Pinpoint the cell where the given text exists, returning its [x, y] midpoint coordinate. 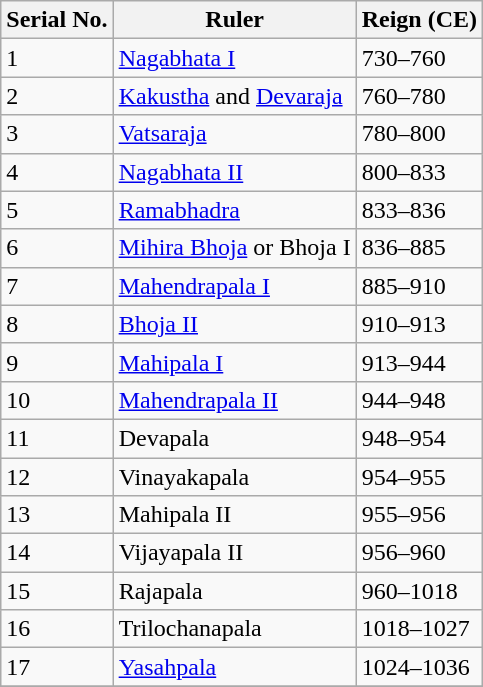
Ramabhadra [234, 210]
1018–1027 [419, 629]
2 [57, 96]
Vinayakapala [234, 477]
885–910 [419, 286]
730–760 [419, 58]
12 [57, 477]
948–954 [419, 438]
955–956 [419, 515]
Trilochanapala [234, 629]
833–836 [419, 210]
6 [57, 248]
Mahipala II [234, 515]
8 [57, 324]
Bhoja II [234, 324]
Yasahpala [234, 667]
Mihira Bhoja or Bhoja I [234, 248]
780–800 [419, 134]
956–960 [419, 553]
Vatsaraja [234, 134]
Nagabhata II [234, 172]
Serial No. [57, 20]
913–944 [419, 362]
9 [57, 362]
954–955 [419, 477]
944–948 [419, 400]
800–833 [419, 172]
1024–1036 [419, 667]
Nagabhata I [234, 58]
4 [57, 172]
Mahendrapala II [234, 400]
Devapala [234, 438]
11 [57, 438]
Kakustha and Devaraja [234, 96]
17 [57, 667]
1 [57, 58]
Ruler [234, 20]
Reign (CE) [419, 20]
Vijayapala II [234, 553]
Mahipala I [234, 362]
5 [57, 210]
13 [57, 515]
14 [57, 553]
910–913 [419, 324]
Mahendrapala I [234, 286]
16 [57, 629]
3 [57, 134]
836–885 [419, 248]
760–780 [419, 96]
Rajapala [234, 591]
10 [57, 400]
7 [57, 286]
15 [57, 591]
960–1018 [419, 591]
